Detect which cell encompasses the target text, then output its [x, y] center coordinate. 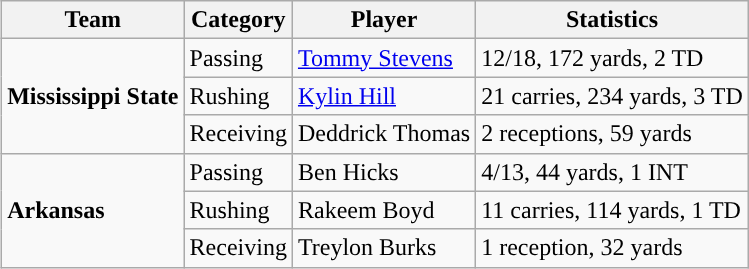
Kylin Hill [384, 96]
11 carries, 114 yards, 1 TD [612, 210]
Player [384, 20]
2 receptions, 59 yards [612, 134]
Category [238, 20]
Rakeem Boyd [384, 210]
21 carries, 234 yards, 3 TD [612, 96]
Arkansas [93, 210]
Ben Hicks [384, 172]
Team [93, 20]
4/13, 44 yards, 1 INT [612, 172]
1 reception, 32 yards [612, 248]
Deddrick Thomas [384, 134]
Mississippi State [93, 96]
Treylon Burks [384, 248]
Statistics [612, 20]
12/18, 172 yards, 2 TD [612, 58]
Tommy Stevens [384, 58]
